Detect which cell encompasses the target text, then output its (X, Y) center coordinate. 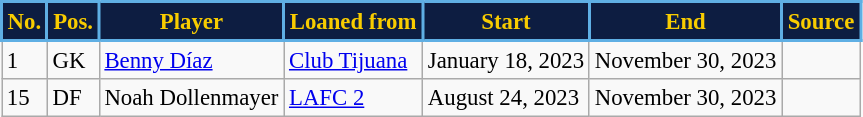
15 (25, 98)
Start (506, 22)
DF (73, 98)
Loaned from (354, 22)
Club Tijuana (354, 60)
Benny Díaz (192, 60)
August 24, 2023 (506, 98)
Pos. (73, 22)
GK (73, 60)
LAFC 2 (354, 98)
Player (192, 22)
Noah Dollenmayer (192, 98)
1 (25, 60)
No. (25, 22)
January 18, 2023 (506, 60)
End (685, 22)
Source (822, 22)
